Determine the (x, y) coordinate at the center of the cell enclosing the given text.  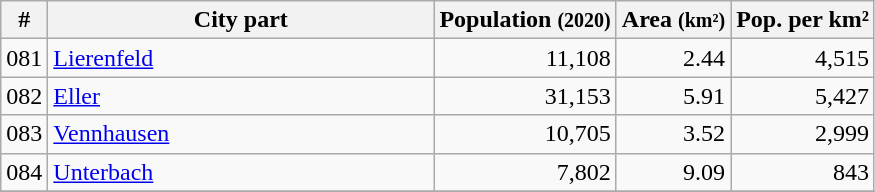
11,108 (525, 58)
084 (24, 172)
Vennhausen (241, 134)
Unterbach (241, 172)
Eller (241, 96)
5,427 (803, 96)
843 (803, 172)
Pop. per km² (803, 20)
10,705 (525, 134)
Lierenfeld (241, 58)
9.09 (673, 172)
Population (2020) (525, 20)
4,515 (803, 58)
083 (24, 134)
7,802 (525, 172)
081 (24, 58)
2.44 (673, 58)
082 (24, 96)
Area (km²) (673, 20)
31,153 (525, 96)
City part (241, 20)
2,999 (803, 134)
5.91 (673, 96)
3.52 (673, 134)
# (24, 20)
